Output the [x, y] coordinate of the center of the cell containing the given text.  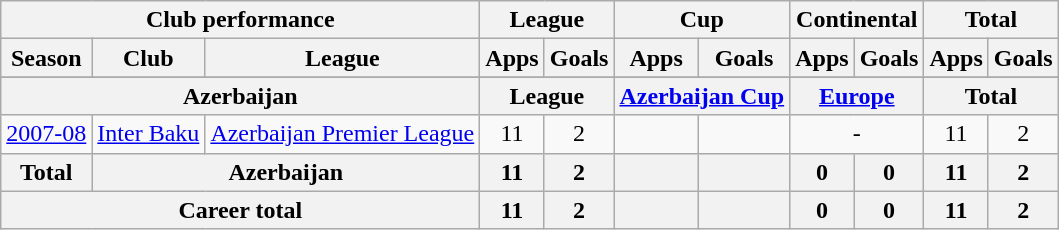
Cup [702, 20]
Career total [240, 210]
Azerbaijan Premier League [342, 134]
Continental [857, 20]
Europe [857, 96]
Season [46, 58]
Inter Baku [148, 134]
- [857, 134]
2007-08 [46, 134]
Club [148, 58]
Azerbaijan Cup [702, 96]
Club performance [240, 20]
